Pinpoint the cell where the given text exists, returning its (X, Y) midpoint coordinate. 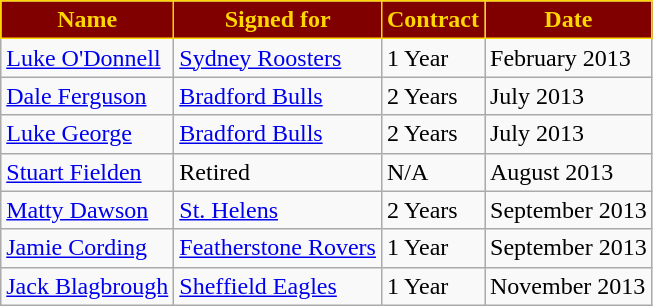
Name (88, 20)
Date (568, 20)
Dale Ferguson (88, 96)
Matty Dawson (88, 210)
August 2013 (568, 172)
Signed for (278, 20)
February 2013 (568, 58)
Jack Blagbrough (88, 286)
Sydney Roosters (278, 58)
N/A (432, 172)
Stuart Fielden (88, 172)
Sheffield Eagles (278, 286)
Retired (278, 172)
Luke George (88, 134)
Jamie Cording (88, 248)
Contract (432, 20)
Luke O'Donnell (88, 58)
Featherstone Rovers (278, 248)
St. Helens (278, 210)
November 2013 (568, 286)
